Pinpoint the cell where the given text exists, returning its [x, y] midpoint coordinate. 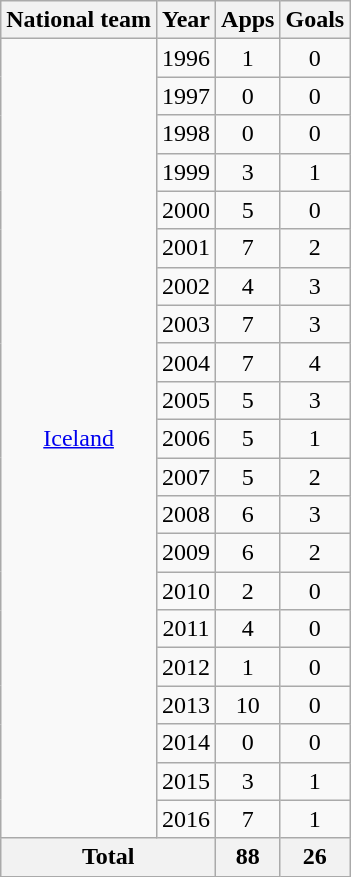
2012 [186, 667]
1999 [186, 172]
1998 [186, 134]
Apps [248, 20]
2016 [186, 819]
1997 [186, 96]
2007 [186, 477]
2013 [186, 705]
26 [315, 857]
2005 [186, 400]
Year [186, 20]
2002 [186, 286]
2003 [186, 324]
2014 [186, 743]
2011 [186, 629]
Goals [315, 20]
2009 [186, 553]
2004 [186, 362]
2001 [186, 248]
Iceland [79, 438]
Total [108, 857]
2010 [186, 591]
2006 [186, 438]
National team [79, 20]
88 [248, 857]
2000 [186, 210]
1996 [186, 58]
2015 [186, 781]
2008 [186, 515]
10 [248, 705]
